Detect which cell encompasses the target text, then output its (X, Y) center coordinate. 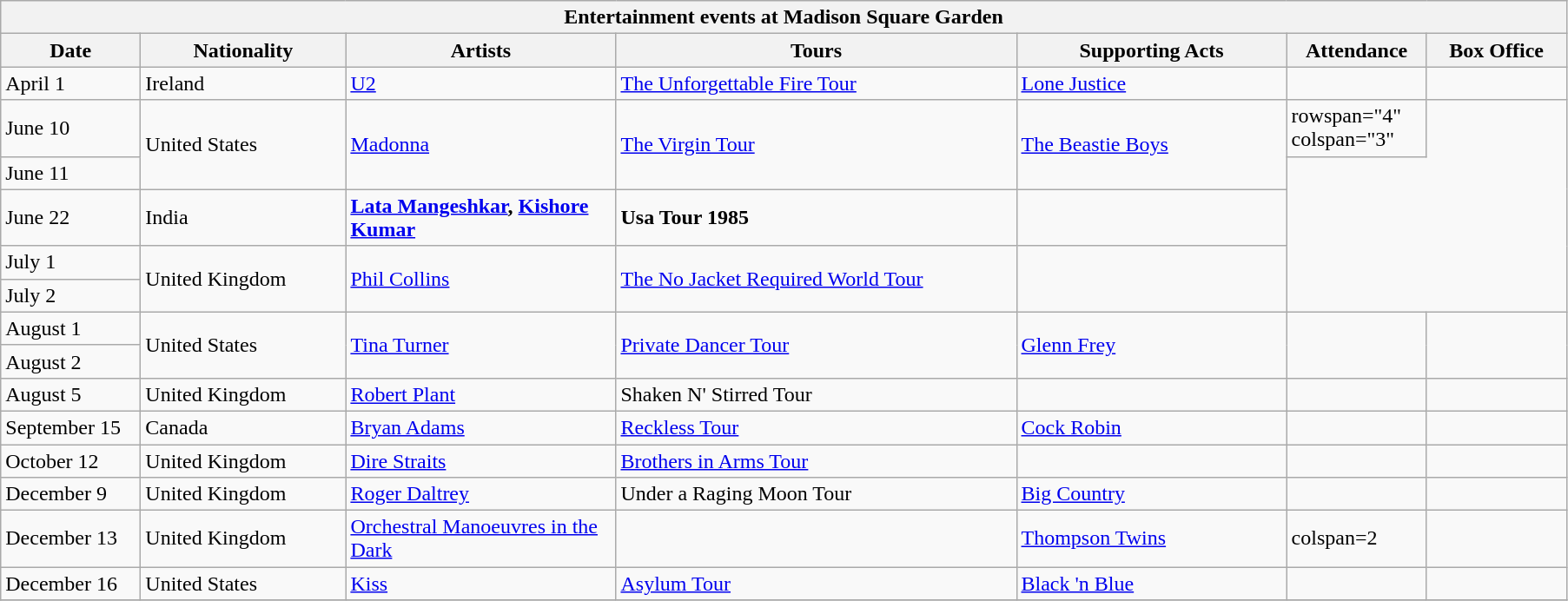
Dire Straits (481, 461)
Tina Turner (481, 345)
Under a Raging Moon Tour (817, 494)
The Beastie Boys (1152, 144)
Usa Tour 1985 (817, 217)
Attendance (1357, 50)
Lata Mangeshkar, Kishore Kumar (481, 217)
Canada (243, 427)
December 9 (71, 494)
Nationality (243, 50)
Entertainment events at Madison Square Garden (784, 17)
Shaken N' Stirred Tour (817, 394)
The No Jacket Required World Tour (817, 279)
Phil Collins (481, 279)
Private Dancer Tour (817, 345)
rowspan="4" colspan="3" (1357, 129)
October 12 (71, 461)
Artists (481, 50)
Orchestral Manoeuvres in the Dark (481, 538)
Madonna (481, 144)
Roger Daltrey (481, 494)
August 5 (71, 394)
December 16 (71, 584)
December 13 (71, 538)
Cock Robin (1152, 427)
Lone Justice (1152, 83)
The Virgin Tour (817, 144)
September 15 (71, 427)
Brothers in Arms Tour (817, 461)
U2 (481, 83)
Thompson Twins (1152, 538)
Bryan Adams (481, 427)
Big Country (1152, 494)
Supporting Acts (1152, 50)
June 11 (71, 173)
July 1 (71, 262)
Kiss (481, 584)
July 2 (71, 295)
June 10 (71, 129)
Ireland (243, 83)
colspan=2 (1357, 538)
Black 'n Blue (1152, 584)
Tours (817, 50)
Robert Plant (481, 394)
India (243, 217)
Glenn Frey (1152, 345)
The Unforgettable Fire Tour (817, 83)
Box Office (1496, 50)
June 22 (71, 217)
August 2 (71, 361)
April 1 (71, 83)
Reckless Tour (817, 427)
Asylum Tour (817, 584)
Date (71, 50)
August 1 (71, 328)
